Provide the (x, y) coordinate of the cell's center where the given text is located.  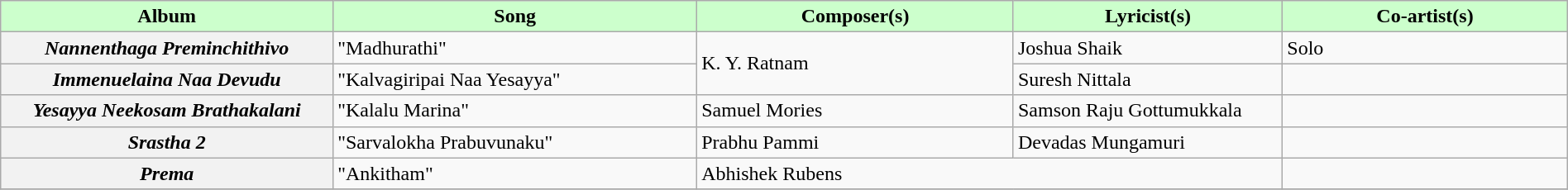
Prema (167, 173)
Composer(s) (855, 17)
Samuel Mories (855, 111)
"Madhurathi" (515, 48)
"Ankitham" (515, 173)
Solo (1425, 48)
Samson Raju Gottumukkala (1148, 111)
Song (515, 17)
Joshua Shaik (1148, 48)
K. Y. Ratnam (855, 64)
Immenuelaina Naa Devudu (167, 79)
Lyricist(s) (1148, 17)
Album (167, 17)
Suresh Nittala (1148, 79)
"Kalalu Marina" (515, 111)
Yesayya Neekosam Brathakalani (167, 111)
Abhishek Rubens (990, 173)
Srastha 2 (167, 142)
Devadas Mungamuri (1148, 142)
Prabhu Pammi (855, 142)
"Sarvalokha Prabuvunaku" (515, 142)
Nannenthaga Preminchithivo (167, 48)
Co-artist(s) (1425, 17)
"Kalvagiripai Naa Yesayya" (515, 79)
